Find where the given text appears and provide that cell's center as [X, Y] coordinate. 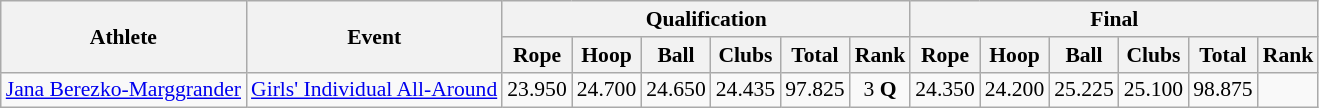
23.950 [536, 90]
Event [374, 36]
Qualification [706, 19]
24.700 [606, 90]
3 Q [880, 90]
25.100 [1154, 90]
Final [1114, 19]
Athlete [124, 36]
25.225 [1084, 90]
24.200 [1014, 90]
24.350 [944, 90]
24.435 [746, 90]
Jana Berezko-Marggrander [124, 90]
97.825 [814, 90]
98.875 [1222, 90]
Girls' Individual All-Around [374, 90]
24.650 [676, 90]
